Locate the cell with the specified text and output its (x, y) center coordinate. 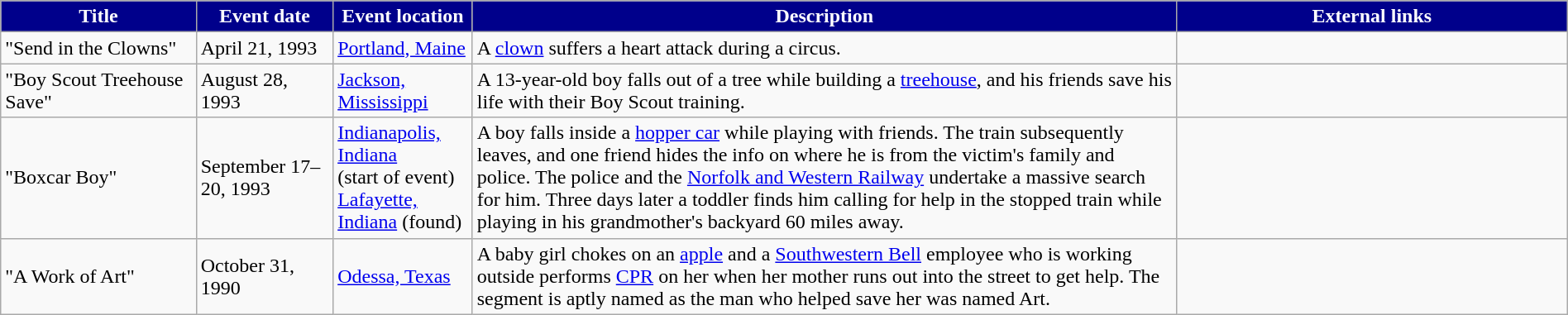
"A Work of Art" (98, 276)
"Send in the Clowns" (98, 48)
"Boxcar Boy" (98, 178)
Portland, Maine (404, 48)
Description (824, 17)
External links (1371, 17)
Event location (404, 17)
Jackson, Mississippi (404, 91)
April 21, 1993 (265, 48)
August 28, 1993 (265, 91)
September 17–20, 1993 (265, 178)
Title (98, 17)
Odessa, Texas (404, 276)
Indianapolis, Indiana(start of event) Lafayette, Indiana (found) (404, 178)
"Boy Scout Treehouse Save" (98, 91)
A clown suffers a heart attack during a circus. (824, 48)
Event date (265, 17)
A 13-year-old boy falls out of a tree while building a treehouse, and his friends save his life with their Boy Scout training. (824, 91)
October 31, 1990 (265, 276)
